Detect which cell encompasses the target text, then output its [x, y] center coordinate. 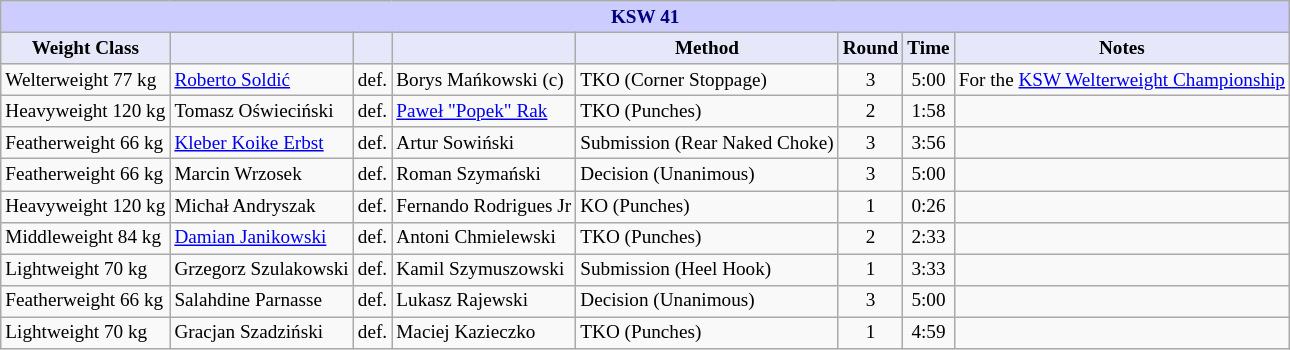
KO (Punches) [707, 206]
3:56 [928, 143]
Time [928, 48]
Borys Mańkowski (c) [484, 80]
Kleber Koike Erbst [262, 143]
3:33 [928, 270]
Roman Szymański [484, 175]
Method [707, 48]
4:59 [928, 333]
Middleweight 84 kg [86, 238]
Fernando Rodrigues Jr [484, 206]
Welterweight 77 kg [86, 80]
Maciej Kazieczko [484, 333]
For the KSW Welterweight Championship [1122, 80]
0:26 [928, 206]
Paweł "Popek" Rak [484, 111]
KSW 41 [646, 17]
Michał Andryszak [262, 206]
Salahdine Parnasse [262, 301]
Grzegorz Szulakowski [262, 270]
Antoni Chmielewski [484, 238]
Gracjan Szadziński [262, 333]
Round [870, 48]
Notes [1122, 48]
Weight Class [86, 48]
Submission (Rear Naked Choke) [707, 143]
2:33 [928, 238]
Marcin Wrzosek [262, 175]
Kamil Szymuszowski [484, 270]
Damian Janikowski [262, 238]
Roberto Soldić [262, 80]
Lukasz Rajewski [484, 301]
1:58 [928, 111]
Artur Sowiński [484, 143]
TKO (Corner Stoppage) [707, 80]
Submission (Heel Hook) [707, 270]
Tomasz Oświeciński [262, 111]
